Provide the [x, y] coordinate of the cell's center where the given text is located.  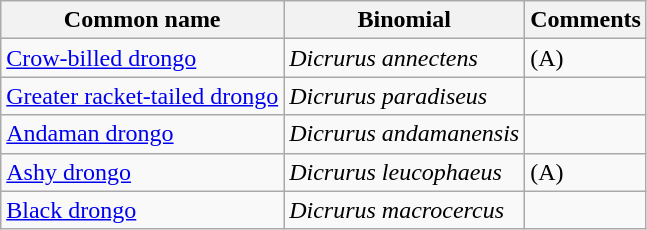
Common name [142, 20]
Dicrurus annectens [404, 58]
Greater racket-tailed drongo [142, 96]
Dicrurus leucophaeus [404, 172]
Comments [586, 20]
Crow-billed drongo [142, 58]
Dicrurus macrocercus [404, 210]
Andaman drongo [142, 134]
Binomial [404, 20]
Dicrurus andamanensis [404, 134]
Black drongo [142, 210]
Dicrurus paradiseus [404, 96]
Ashy drongo [142, 172]
